Output the [x, y] coordinate of the center of the cell containing the given text.  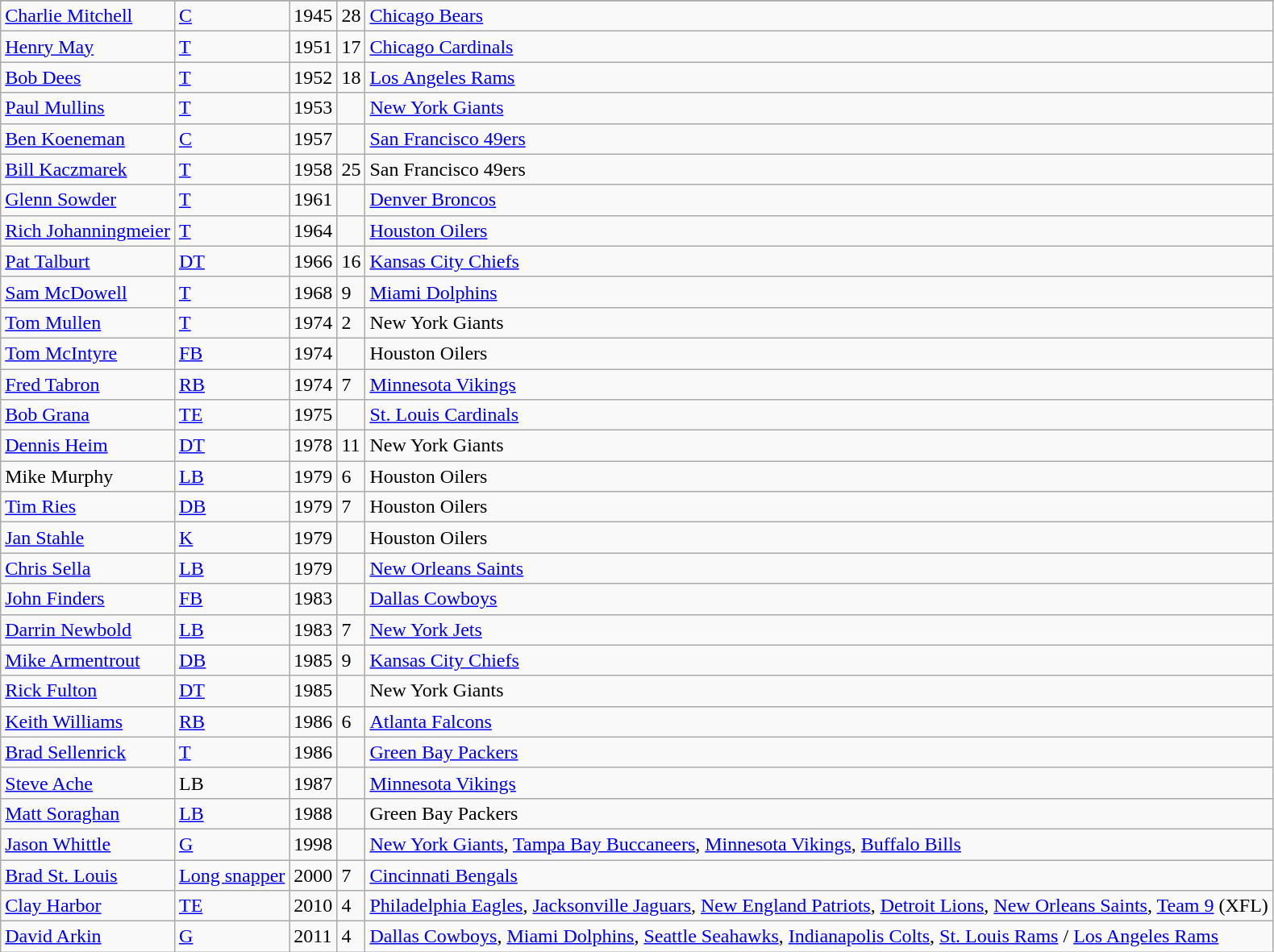
Darrin Newbold [88, 630]
Dallas Cowboys [819, 599]
Dennis Heim [88, 446]
Miami Dolphins [819, 292]
Keith Williams [88, 721]
25 [352, 169]
Matt Soraghan [88, 813]
Henry May [88, 47]
1957 [313, 139]
2011 [313, 937]
Brad Sellenrick [88, 752]
1945 [313, 16]
17 [352, 47]
Tom Mullen [88, 322]
1958 [313, 169]
2 [352, 322]
New York Giants, Tampa Bay Buccaneers, Minnesota Vikings, Buffalo Bills [819, 844]
St. Louis Cardinals [819, 415]
1988 [313, 813]
1964 [313, 231]
Mike Armentrout [88, 660]
Glenn Sowder [88, 200]
Bill Kaczmarek [88, 169]
16 [352, 261]
Bob Grana [88, 415]
1961 [313, 200]
Rich Johanningmeier [88, 231]
11 [352, 446]
New York Jets [819, 630]
Pat Talburt [88, 261]
1952 [313, 77]
1998 [313, 844]
Chris Sella [88, 568]
1968 [313, 292]
1953 [313, 108]
Dallas Cowboys, Miami Dolphins, Seattle Seahawks, Indianapolis Colts, St. Louis Rams / Los Angeles Rams [819, 937]
Jason Whittle [88, 844]
New Orleans Saints [819, 568]
Charlie Mitchell [88, 16]
K [231, 538]
Atlanta Falcons [819, 721]
John Finders [88, 599]
Brad St. Louis [88, 875]
1987 [313, 783]
1951 [313, 47]
2010 [313, 906]
David Arkin [88, 937]
Steve Ache [88, 783]
Chicago Bears [819, 16]
2000 [313, 875]
Denver Broncos [819, 200]
Tom McIntyre [88, 353]
1975 [313, 415]
Philadelphia Eagles, Jacksonville Jaguars, New England Patriots, Detroit Lions, New Orleans Saints, Team 9 (XFL) [819, 906]
1978 [313, 446]
Bob Dees [88, 77]
Sam McDowell [88, 292]
18 [352, 77]
Rick Fulton [88, 691]
Chicago Cardinals [819, 47]
Paul Mullins [88, 108]
Cincinnati Bengals [819, 875]
Mike Murphy [88, 476]
Fred Tabron [88, 385]
Tim Ries [88, 507]
1966 [313, 261]
Jan Stahle [88, 538]
Long snapper [231, 875]
Ben Koeneman [88, 139]
28 [352, 16]
Clay Harbor [88, 906]
Los Angeles Rams [819, 77]
